Locate the cell with the specified text and output its [x, y] center coordinate. 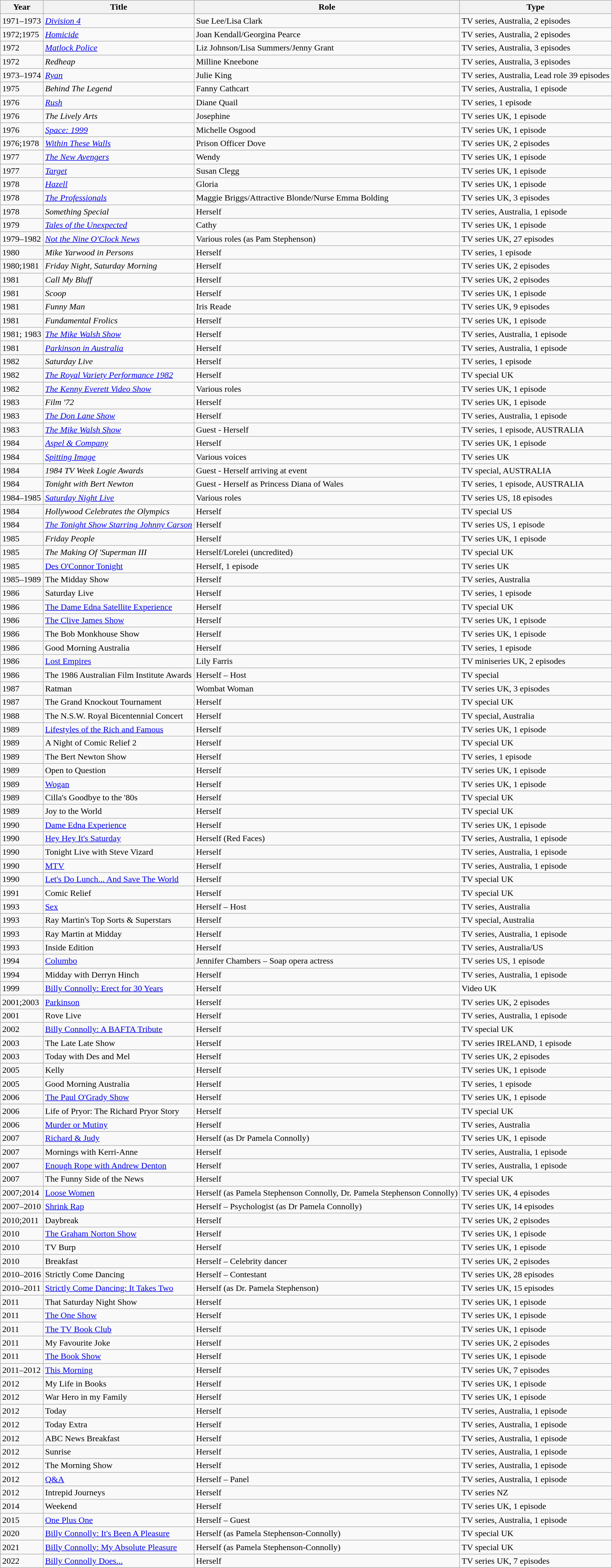
2014 [22, 1506]
The Late Late Show [119, 1043]
That Saturday Night Show [119, 1302]
Various voices [327, 457]
Homicide [119, 34]
Cathy [327, 225]
Midday with Derryn Hinch [119, 975]
TV special US [535, 511]
1984 TV Week Logie Awards [119, 471]
MTV [119, 866]
1971–1973 [22, 21]
Herself – Psychologist (as Dr Pamela Connolly) [327, 1206]
1979 [22, 225]
Saturday Night Live [119, 498]
My Favourite Joke [119, 1343]
The Grand Knockout Tournament [119, 702]
Title [119, 7]
Not the Nine O'Clock News [119, 239]
One Plus One [119, 1520]
Joan Kendall/Georgina Pearce [327, 34]
1985–1989 [22, 579]
2001;2003 [22, 1002]
Herself (as Dr. Pamela Stephenson) [327, 1288]
The Professionals [119, 198]
Herself – Contestant [327, 1275]
Target [119, 171]
Comic Relief [119, 893]
A Night of Comic Relief 2 [119, 743]
Guest - Herself [327, 430]
Hey Hey It's Saturday [119, 839]
The Midday Show [119, 579]
TV series UK, 28 episodes [535, 1275]
Video UK [535, 988]
Scoop [119, 293]
2007–2010 [22, 1206]
Daybreak [119, 1220]
Fundamental Frolics [119, 320]
TV series, Australia, Lead role 39 episodes [535, 75]
Josephine [327, 116]
Fanny Cathcart [327, 89]
1999 [22, 988]
War Hero in my Family [119, 1397]
The Morning Show [119, 1465]
ABC News Breakfast [119, 1438]
2021 [22, 1547]
2020 [22, 1534]
Wombat Woman [327, 689]
Matlock Police [119, 48]
Herself – Panel [327, 1479]
Billy Connolly Does... [119, 1561]
The Bert Newton Show [119, 757]
Q&A [119, 1479]
Something Special [119, 212]
1972;1975 [22, 34]
Hollywood Celebrates the Olympics [119, 511]
Columbo [119, 961]
TV series UK, 14 episodes [535, 1206]
Enough Rope with Andrew Denton [119, 1166]
The Kenny Everett Video Show [119, 389]
Herself (as Dr Pamela Connolly) [327, 1138]
Herself/Lorelei (uncredited) [327, 552]
Des O'Connor Tonight [119, 566]
Julie King [327, 75]
The Book Show [119, 1356]
Breakfast [119, 1261]
The New Avengers [119, 157]
TV special, AUSTRALIA [535, 471]
TV series IRELAND, 1 episode [535, 1043]
Lifestyles of the Rich and Famous [119, 729]
Billy Connolly: My Absolute Pleasure [119, 1547]
Gloria [327, 184]
1991 [22, 893]
My Life in Books [119, 1384]
Film '72 [119, 402]
Various roles (as Pam Stephenson) [327, 239]
Weekend [119, 1506]
Parkinson [119, 1002]
The Making Of 'Superman III [119, 552]
Loose Women [119, 1193]
2011–2012 [22, 1370]
Ray Martin's Top Sorts & Superstars [119, 920]
Herself, 1 episode [327, 566]
Strictly Come Dancing [119, 1275]
Strictly Come Dancing: It Takes Two [119, 1288]
Joy to the World [119, 811]
TV series US, 18 episodes [535, 498]
Ray Martin at Midday [119, 934]
1984–1985 [22, 498]
Division 4 [119, 21]
Friday People [119, 539]
The Royal Variety Performance 1982 [119, 375]
The Tonight Show Starring Johnny Carson [119, 525]
The One Show [119, 1316]
Funny Man [119, 307]
1973–1974 [22, 75]
The TV Book Club [119, 1329]
The Bob Monkhouse Show [119, 634]
The Graham Norton Show [119, 1234]
2001 [22, 1015]
Wendy [327, 157]
Diane Quail [327, 102]
Tales of the Unexpected [119, 225]
2015 [22, 1520]
1980;1981 [22, 266]
The Dame Edna Satellite Experience [119, 607]
1979–1982 [22, 239]
Susan Clegg [327, 171]
TV series UK, 4 episodes [535, 1193]
Within These Walls [119, 143]
Today with Des and Mel [119, 1057]
Call My Bluff [119, 280]
Mike Yarwood in Persons [119, 252]
Ratman [119, 689]
Aspel & Company [119, 443]
Shrink Rap [119, 1206]
Herself (Red Faces) [327, 839]
Lost Empires [119, 661]
Maggie Briggs/Attractive Blonde/Nurse Emma Bolding [327, 198]
Hazell [119, 184]
Kelly [119, 1070]
The Paul O'Grady Show [119, 1097]
Rush [119, 102]
Tonight with Bert Newton [119, 484]
Herself (as Pamela Stephenson Connolly, Dr. Pamela Stephenson Connolly) [327, 1193]
Year [22, 7]
Herself – Celebrity dancer [327, 1261]
Inside Edition [119, 947]
2022 [22, 1561]
Sue Lee/Lisa Clark [327, 21]
Intrepid Journeys [119, 1493]
Behind The Legend [119, 89]
2007;2014 [22, 1193]
TV miniseries UK, 2 episodes [535, 661]
Billy Connolly: It's Been A Pleasure [119, 1534]
Milline Kneebone [327, 62]
TV series NZ [535, 1493]
Lily Farris [327, 661]
Today Extra [119, 1424]
Mornings with Kerri-Anne [119, 1152]
Type [535, 7]
Wogan [119, 784]
TV series UK, 15 episodes [535, 1288]
Murder or Mutiny [119, 1125]
Tonight Live with Steve Vizard [119, 852]
This Morning [119, 1370]
2010–2016 [22, 1275]
1981; 1983 [22, 334]
Herself – Guest [327, 1520]
Ryan [119, 75]
The Clive James Show [119, 621]
Spitting Image [119, 457]
Life of Pryor: The Richard Pryor Story [119, 1111]
Parkinson in Australia [119, 348]
Guest - Herself as Princess Diana of Wales [327, 484]
Richard & Judy [119, 1138]
Guest - Herself arriving at event [327, 471]
The Don Lane Show [119, 416]
Cilla's Goodbye to the '80s [119, 797]
Jennifer Chambers – Soap opera actress [327, 961]
Liz Johnson/Lisa Summers/Jenny Grant [327, 48]
Rove Live [119, 1015]
Dame Edna Experience [119, 825]
TV special [535, 675]
Space: 1999 [119, 130]
The N.S.W. Royal Bicentennial Concert [119, 716]
Role [327, 7]
Sunrise [119, 1452]
The 1986 Australian Film Institute Awards [119, 675]
Friday Night, Saturday Morning [119, 266]
TV series, Australia/US [535, 947]
Billy Connolly: Erect for 30 Years [119, 988]
The Lively Arts [119, 116]
2002 [22, 1029]
Open to Question [119, 770]
2010;2011 [22, 1220]
Michelle Osgood [327, 130]
Iris Reade [327, 307]
Sex [119, 907]
Prison Officer Dove [327, 143]
TV series UK, 27 episodes [535, 239]
1975 [22, 89]
TV series UK, 9 episodes [535, 307]
1980 [22, 252]
Redheap [119, 62]
Billy Connolly: A BAFTA Tribute [119, 1029]
1976;1978 [22, 143]
TV Burp [119, 1247]
2010–2011 [22, 1288]
1988 [22, 716]
The Funny Side of the News [119, 1179]
Let's Do Lunch... And Save The World [119, 879]
Today [119, 1411]
